For the text-containing cell, return its midpoint in [X, Y] coordinate format. 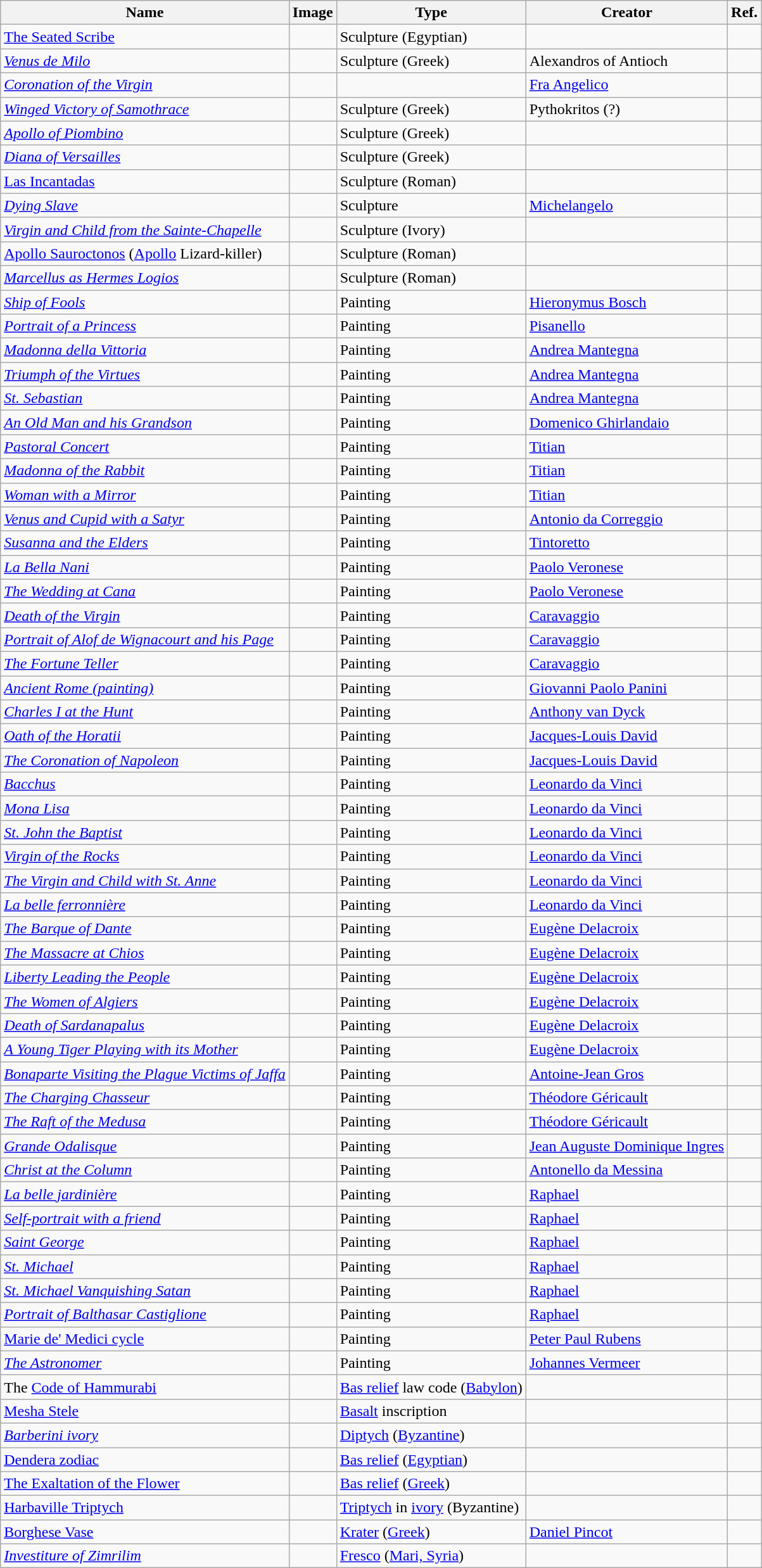
St. John the Baptist [144, 832]
Woman with a Mirror [144, 495]
Christ at the Column [144, 1170]
Marie de' Medici cycle [144, 1339]
Dendera zodiac [144, 1459]
Krater (Greek) [431, 1532]
Creator [626, 13]
Diana of Versailles [144, 157]
Oath of the Horatii [144, 736]
The Wedding at Cana [144, 591]
Dying Slave [144, 205]
St. Sebastian [144, 398]
An Old Man and his Grandson [144, 423]
Mona Lisa [144, 808]
Michelangelo [626, 205]
Triptych in ivory (Byzantine) [431, 1508]
Basalt inscription [431, 1411]
Bas relief law code (Babylon) [431, 1387]
St. Michael [144, 1266]
Pastoral Concert [144, 447]
Harbaville Triptych [144, 1508]
Marcellus as Hermes Logios [144, 277]
The Raft of the Medusa [144, 1122]
Winged Victory of Samothrace [144, 109]
Borghese Vase [144, 1532]
Daniel Pincot [626, 1532]
Ship of Fools [144, 302]
Sculpture (Egyptian) [431, 37]
A Young Tiger Playing with its Mother [144, 1049]
Ref. [745, 13]
La Bella Nani [144, 567]
La belle jardinière [144, 1194]
Charles I at the Hunt [144, 712]
Domenico Ghirlandaio [626, 423]
The Barque of Dante [144, 929]
Bas relief (Egyptian) [431, 1459]
Fresco (Mari, Syria) [431, 1556]
Portrait of Balthasar Castiglione [144, 1315]
Bonaparte Visiting the Plague Victims of Jaffa [144, 1074]
Portrait of a Princess [144, 326]
Antonio da Correggio [626, 519]
Image [313, 13]
Venus and Cupid with a Satyr [144, 519]
Jean Auguste Dominique Ingres [626, 1146]
Barberini ivory [144, 1435]
Death of the Virgin [144, 615]
Tintoretto [626, 543]
Susanna and the Elders [144, 543]
Portrait of Alof de Wignacourt and his Page [144, 639]
Saint George [144, 1242]
The Charging Chasseur [144, 1098]
Apollo Sauroctonos (Apollo Lizard-killer) [144, 253]
The Massacre at Chios [144, 953]
Madonna della Vittoria [144, 350]
Sculpture [431, 205]
Death of Sardanapalus [144, 1025]
The Seated Scribe [144, 37]
Pythokritos (?) [626, 109]
Las Incantadas [144, 181]
Apollo of Piombino [144, 133]
Pisanello [626, 326]
Liberty Leading the People [144, 977]
Ancient Rome (painting) [144, 687]
The Exaltation of the Flower [144, 1484]
Virgin of the Rocks [144, 857]
Sculpture (Ivory) [431, 229]
Coronation of the Virgin [144, 85]
Hieronymus Bosch [626, 302]
The Coronation of Napoleon [144, 760]
Johannes Vermeer [626, 1363]
Bacchus [144, 784]
Virgin and Child from the Sainte-Chapelle [144, 229]
Anthony van Dyck [626, 712]
Madonna of the Rabbit [144, 471]
Investiture of Zimrilim [144, 1556]
Type [431, 13]
Name [144, 13]
Giovanni Paolo Panini [626, 687]
Triumph of the Virtues [144, 374]
The Virgin and Child with St. Anne [144, 881]
The Fortune Teller [144, 663]
Alexandros of Antioch [626, 61]
Self-portrait with a friend [144, 1218]
St. Michael Vanquishing Satan [144, 1291]
La belle ferronnière [144, 905]
The Code of Hammurabi [144, 1387]
Diptych (Byzantine) [431, 1435]
Antonello da Messina [626, 1170]
Fra Angelico [626, 85]
Bas relief (Greek) [431, 1484]
Grande Odalisque [144, 1146]
Venus de Milo [144, 61]
Peter Paul Rubens [626, 1339]
The Astronomer [144, 1363]
The Women of Algiers [144, 1001]
Mesha Stele [144, 1411]
Antoine-Jean Gros [626, 1074]
